Pinpoint the cell where the given text exists, returning its [x, y] midpoint coordinate. 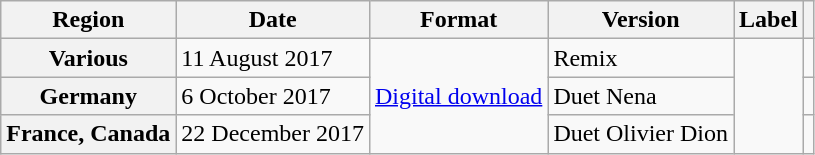
France, Canada [88, 134]
Germany [88, 96]
Date [273, 20]
Various [88, 58]
11 August 2017 [273, 58]
Duet Olivier Dion [641, 134]
6 October 2017 [273, 96]
22 December 2017 [273, 134]
Duet Nena [641, 96]
Digital download [458, 96]
Version [641, 20]
Remix [641, 58]
Format [458, 20]
Label [769, 20]
Region [88, 20]
